Locate the cell with the specified text and output its (x, y) center coordinate. 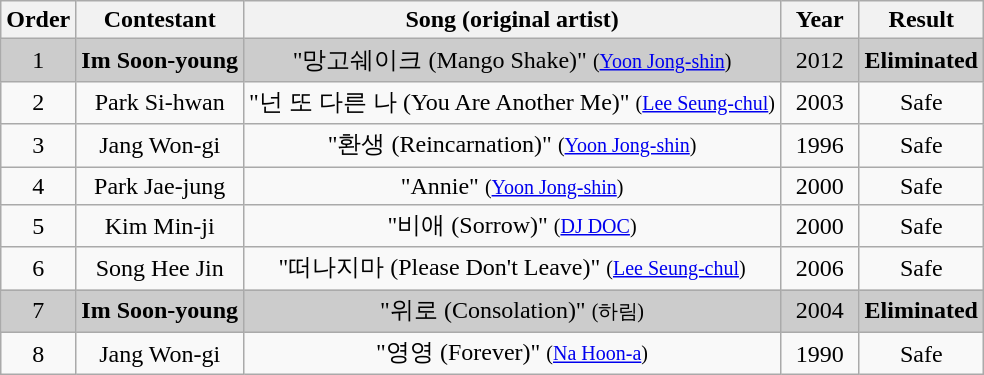
Park Jae-jung (160, 185)
5 (38, 226)
"Annie" (Yoon Jong-shin) (512, 185)
Contestant (160, 20)
Song Hee Jin (160, 268)
6 (38, 268)
2003 (820, 102)
Song (original artist) (512, 20)
1 (38, 60)
1990 (820, 354)
8 (38, 354)
"넌 또 다른 나 (You Are Another Me)" (Lee Seung-chul) (512, 102)
Order (38, 20)
Result (921, 20)
"환생 (Reincarnation)" (Yoon Jong-shin) (512, 146)
2006 (820, 268)
Kim Min-ji (160, 226)
Park Si-hwan (160, 102)
"떠나지마 (Please Don't Leave)" (Lee Seung-chul) (512, 268)
"비애 (Sorrow)" (DJ DOC) (512, 226)
"위로 (Consolation)" (하림) (512, 312)
1996 (820, 146)
"영영 (Forever)" (Na Hoon-a) (512, 354)
4 (38, 185)
Year (820, 20)
2004 (820, 312)
2012 (820, 60)
3 (38, 146)
"망고쉐이크 (Mango Shake)" (Yoon Jong-shin) (512, 60)
2 (38, 102)
7 (38, 312)
